Output the (x, y) coordinate of the center of the cell containing the given text.  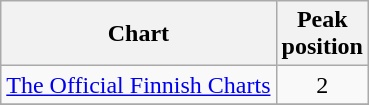
Chart (138, 34)
2 (322, 85)
The Official Finnish Charts (138, 85)
Peakposition (322, 34)
